Identify which cell holds the provided text, then report its (X, Y) central coordinate. 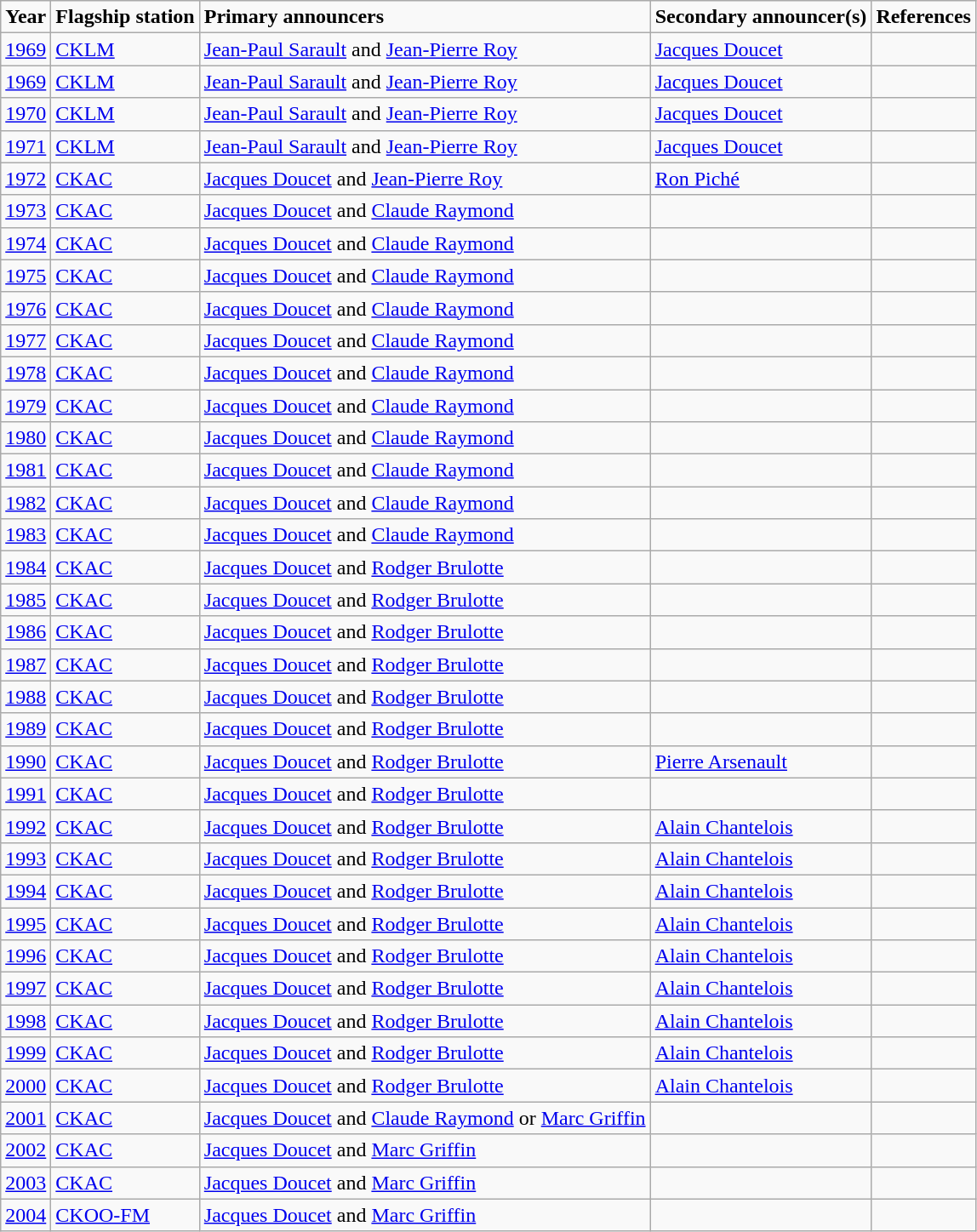
1988 (26, 697)
2001 (26, 1118)
1984 (26, 568)
1986 (26, 632)
CKOO-FM (125, 1215)
1980 (26, 438)
Pierre Arsenault (761, 761)
1997 (26, 989)
1992 (26, 826)
1976 (26, 308)
1978 (26, 373)
1999 (26, 1053)
1991 (26, 794)
Primary announcers (425, 17)
1971 (26, 146)
1998 (26, 1021)
2003 (26, 1183)
1970 (26, 114)
Secondary announcer(s) (761, 17)
1985 (26, 600)
1973 (26, 211)
1982 (26, 503)
1974 (26, 243)
2000 (26, 1086)
2004 (26, 1215)
1993 (26, 858)
1987 (26, 664)
Ron Piché (761, 179)
2002 (26, 1150)
1989 (26, 729)
Flagship station (125, 17)
1995 (26, 923)
1972 (26, 179)
1979 (26, 406)
References (924, 17)
1996 (26, 956)
1981 (26, 471)
Jacques Doucet and Claude Raymond or Marc Griffin (425, 1118)
1990 (26, 761)
1977 (26, 340)
1994 (26, 891)
1975 (26, 276)
Year (26, 17)
1983 (26, 535)
Jacques Doucet and Jean-Pierre Roy (425, 179)
